Detect which cell encompasses the target text, then output its [x, y] center coordinate. 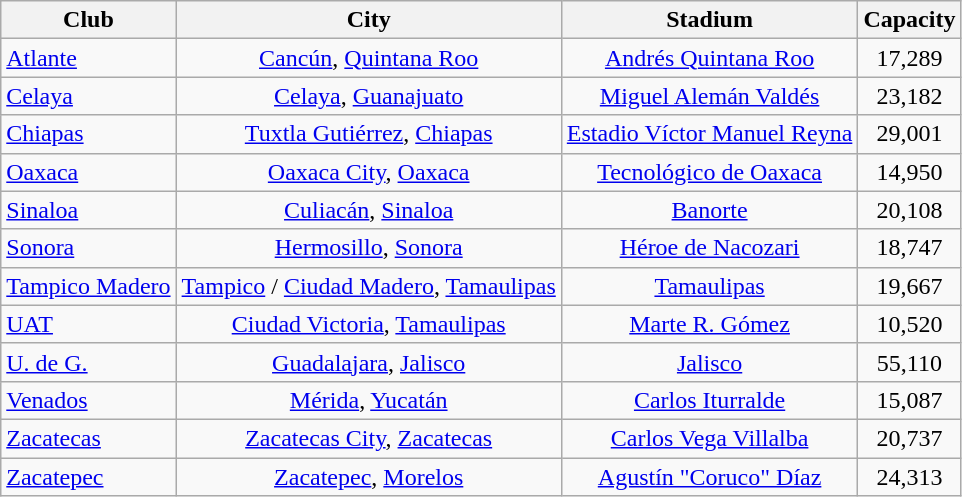
Tamaulipas [710, 286]
UAT [88, 324]
Atlante [88, 58]
Oaxaca City, Oaxaca [368, 172]
Guadalajara, Jalisco [368, 362]
Stadium [710, 20]
Hermosillo, Sonora [368, 248]
Zacatecas [88, 438]
Club [88, 20]
Cancún, Quintana Roo [368, 58]
Agustín "Coruco" Díaz [710, 477]
Zacatepec, Morelos [368, 477]
Oaxaca [88, 172]
20,737 [910, 438]
15,087 [910, 400]
City [368, 20]
Venados [88, 400]
Celaya [88, 96]
29,001 [910, 134]
Héroe de Nacozari [710, 248]
Carlos Vega Villalba [710, 438]
Culiacán, Sinaloa [368, 210]
Marte R. Gómez [710, 324]
U. de G. [88, 362]
Chiapas [88, 134]
Jalisco [710, 362]
Zacatepec [88, 477]
Carlos Iturralde [710, 400]
Miguel Alemán Valdés [710, 96]
Ciudad Victoria, Tamaulipas [368, 324]
24,313 [910, 477]
19,667 [910, 286]
Sonora [88, 248]
10,520 [910, 324]
Tampico / Ciudad Madero, Tamaulipas [368, 286]
Tampico Madero [88, 286]
Mérida, Yucatán [368, 400]
14,950 [910, 172]
Capacity [910, 20]
Tecnológico de Oaxaca [710, 172]
Estadio Víctor Manuel Reyna [710, 134]
Banorte [710, 210]
20,108 [910, 210]
Tuxtla Gutiérrez, Chiapas [368, 134]
55,110 [910, 362]
Andrés Quintana Roo [710, 58]
17,289 [910, 58]
Zacatecas City, Zacatecas [368, 438]
23,182 [910, 96]
Celaya, Guanajuato [368, 96]
Sinaloa [88, 210]
18,747 [910, 248]
